Find where the given text appears and provide that cell's center as [x, y] coordinate. 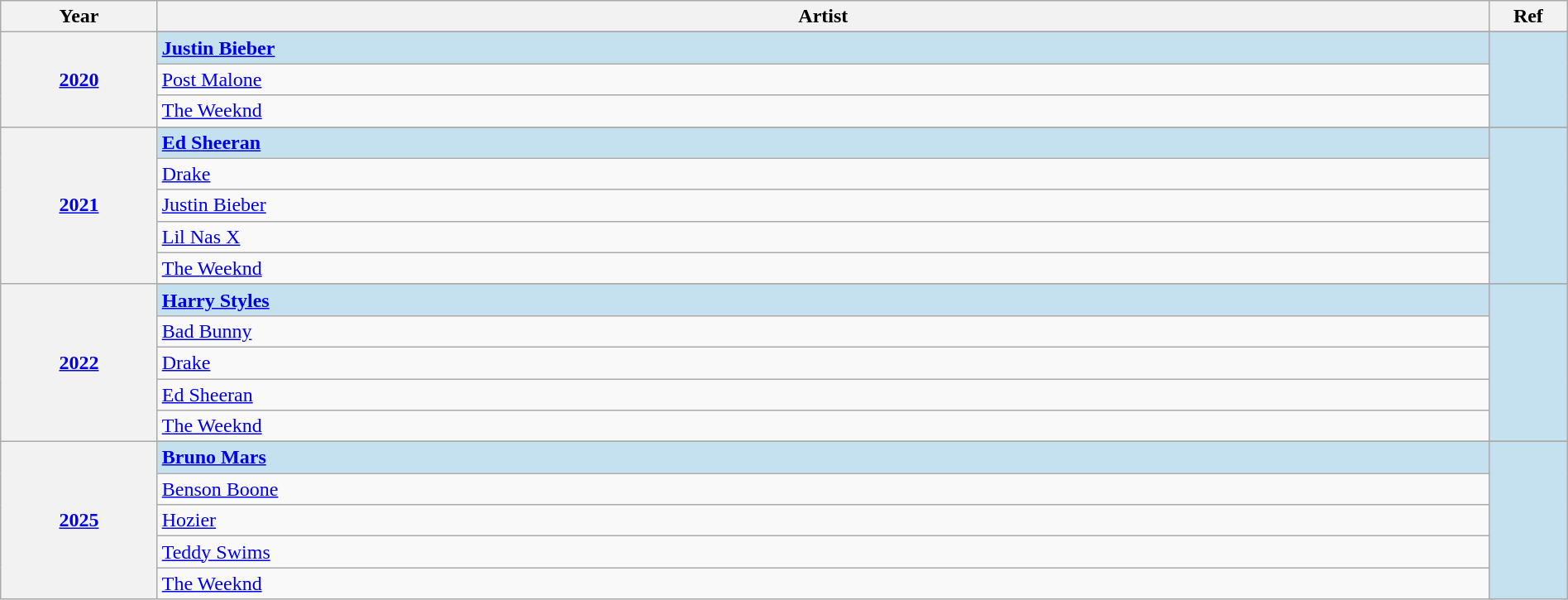
2020 [79, 79]
Hozier [823, 521]
Post Malone [823, 79]
2021 [79, 205]
Harry Styles [823, 300]
Ref [1528, 17]
Artist [823, 17]
Bad Bunny [823, 331]
Benson Boone [823, 489]
Teddy Swims [823, 552]
2022 [79, 362]
Bruno Mars [823, 458]
2025 [79, 521]
Year [79, 17]
Lil Nas X [823, 237]
